Scan for the cell matching the given text and deliver its (x, y) coordinate at center. 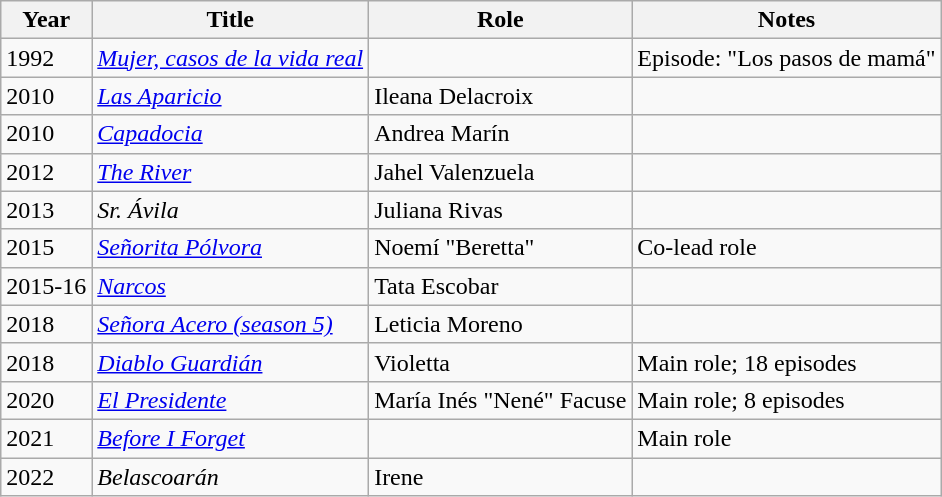
Notes (786, 20)
Before I Forget (230, 438)
Belascoarán (230, 477)
Title (230, 20)
2021 (46, 438)
Capadocia (230, 134)
2012 (46, 172)
1992 (46, 58)
Episode: "Los pasos de mamá" (786, 58)
2013 (46, 210)
Las Aparicio (230, 96)
Main role; 18 episodes (786, 362)
Mujer, casos de la vida real (230, 58)
Noemí "Beretta" (500, 248)
Violetta (500, 362)
2020 (46, 400)
2015-16 (46, 286)
Sr. Ávila (230, 210)
2022 (46, 477)
Year (46, 20)
Main role (786, 438)
Juliana Rivas (500, 210)
Irene (500, 477)
2015 (46, 248)
Andrea Marín (500, 134)
The River (230, 172)
El Presidente (230, 400)
Ileana Delacroix (500, 96)
Diablo Guardián (230, 362)
Leticia Moreno (500, 324)
Jahel Valenzuela (500, 172)
Señorita Pólvora (230, 248)
Narcos (230, 286)
Señora Acero (season 5) (230, 324)
Main role; 8 episodes (786, 400)
María Inés "Nené" Facuse (500, 400)
Tata Escobar (500, 286)
Co-lead role (786, 248)
Role (500, 20)
